Return the [X, Y] coordinate for the center point of the cell that contains the specified text.  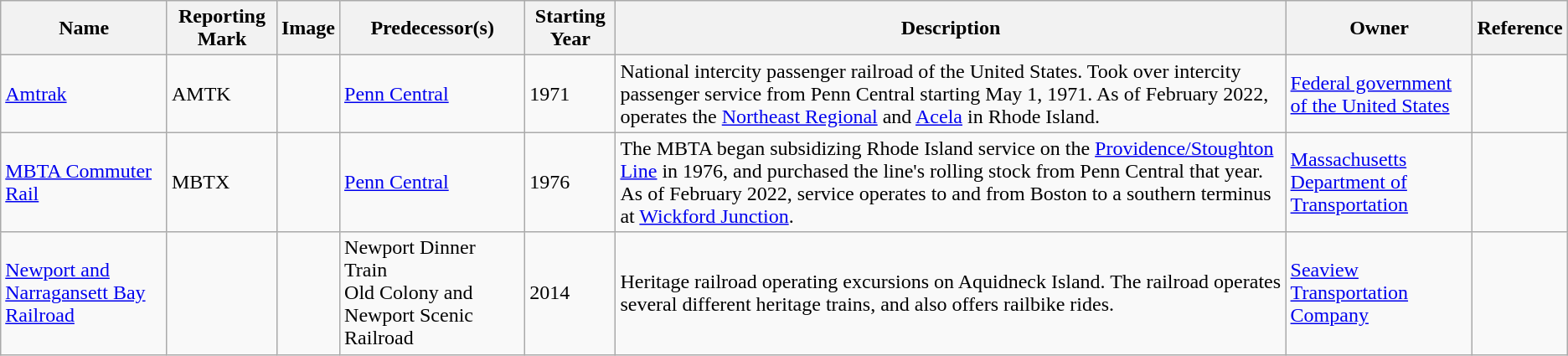
Federal government of the United States [1379, 94]
MBTA Commuter Rail [84, 183]
Reference [1519, 28]
Newport Dinner TrainOld Colony and Newport Scenic Railroad [432, 293]
Seaview Transportation Company [1379, 293]
Description [951, 28]
Starting Year [570, 28]
Newport and Narragansett Bay Railroad [84, 293]
Heritage railroad operating excursions on Aquidneck Island. The railroad operates several different heritage trains, and also offers railbike rides. [951, 293]
Amtrak [84, 94]
AMTK [221, 94]
2014 [570, 293]
MBTX [221, 183]
Predecessor(s) [432, 28]
Image [308, 28]
Name [84, 28]
1976 [570, 183]
Reporting Mark [221, 28]
1971 [570, 94]
Massachusetts Department of Transportation [1379, 183]
Owner [1379, 28]
